Provide the (x, y) coordinate of the cell's center where the given text is located.  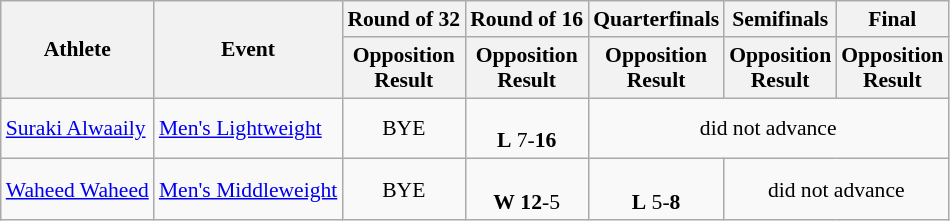
Suraki Alwaaily (78, 128)
Final (892, 19)
Semifinals (780, 19)
Round of 16 (526, 19)
W 12-5 (526, 190)
Event (248, 50)
Men's Lightweight (248, 128)
Men's Middleweight (248, 190)
Athlete (78, 50)
Quarterfinals (656, 19)
L 7-16 (526, 128)
L 5-8 (656, 190)
Waheed Waheed (78, 190)
Round of 32 (404, 19)
